Identify which cell holds the provided text, then report its (x, y) central coordinate. 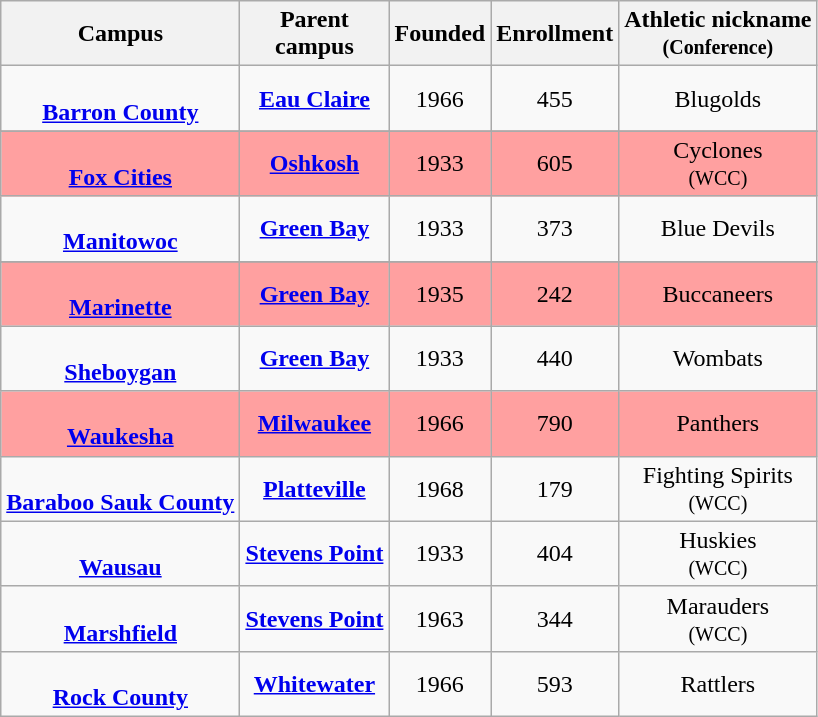
1963 (440, 618)
Fighting Spirits(WCC) (718, 488)
Marauders(WCC) (718, 618)
Manitowoc (120, 228)
Campus (120, 34)
242 (555, 294)
455 (555, 98)
605 (555, 164)
Platteville (314, 488)
Wombats (718, 358)
Waukesha (120, 424)
Marinette (120, 294)
Panthers (718, 424)
593 (555, 684)
Huskies(WCC) (718, 554)
Sheboygan (120, 358)
Enrollment (555, 34)
179 (555, 488)
344 (555, 618)
404 (555, 554)
Cyclones(WCC) (718, 164)
790 (555, 424)
Athletic nickname(Conference) (718, 34)
Oshkosh (314, 164)
373 (555, 228)
Whitewater (314, 684)
Blue Devils (718, 228)
Buccaneers (718, 294)
Fox Cities (120, 164)
Founded (440, 34)
Blugolds (718, 98)
Baraboo Sauk County (120, 488)
Parentcampus (314, 34)
Rock County (120, 684)
Wausau (120, 554)
1935 (440, 294)
Rattlers (718, 684)
Barron County (120, 98)
440 (555, 358)
Marshfield (120, 618)
Eau Claire (314, 98)
1968 (440, 488)
Milwaukee (314, 424)
